Pinpoint the cell where the given text exists, returning its [x, y] midpoint coordinate. 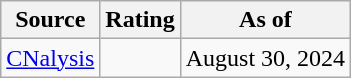
Rating [140, 20]
August 30, 2024 [265, 58]
Source [50, 20]
CNalysis [50, 58]
As of [265, 20]
